Detect which cell encompasses the target text, then output its (x, y) center coordinate. 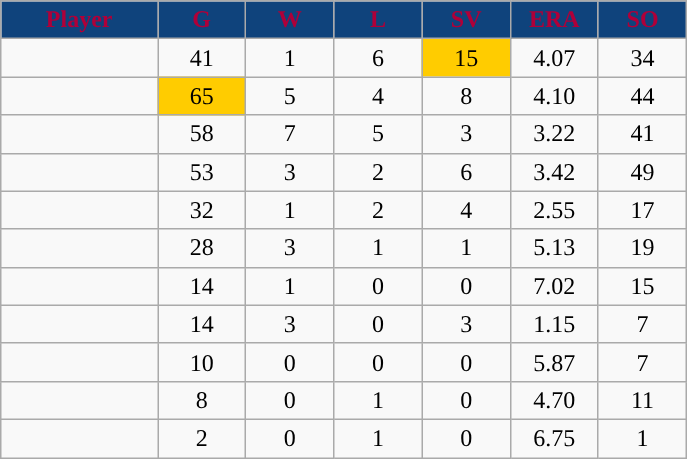
6.75 (554, 438)
65 (202, 96)
34 (642, 58)
4.70 (554, 400)
2.55 (554, 210)
SV (466, 20)
58 (202, 134)
11 (642, 400)
L (378, 20)
5.87 (554, 362)
3.42 (554, 172)
SO (642, 20)
10 (202, 362)
4.10 (554, 96)
5.13 (554, 248)
3.22 (554, 134)
28 (202, 248)
53 (202, 172)
G (202, 20)
7.02 (554, 286)
1.15 (554, 324)
19 (642, 248)
17 (642, 210)
44 (642, 96)
49 (642, 172)
W (290, 20)
4.07 (554, 58)
ERA (554, 20)
32 (202, 210)
Player (80, 20)
